Find where the given text appears and provide that cell's center as (X, Y) coordinate. 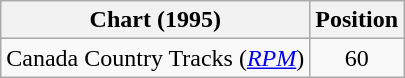
Canada Country Tracks (RPM) (156, 58)
60 (357, 58)
Position (357, 20)
Chart (1995) (156, 20)
